From the cell containing the given text, extract its center point as (x, y) coordinate. 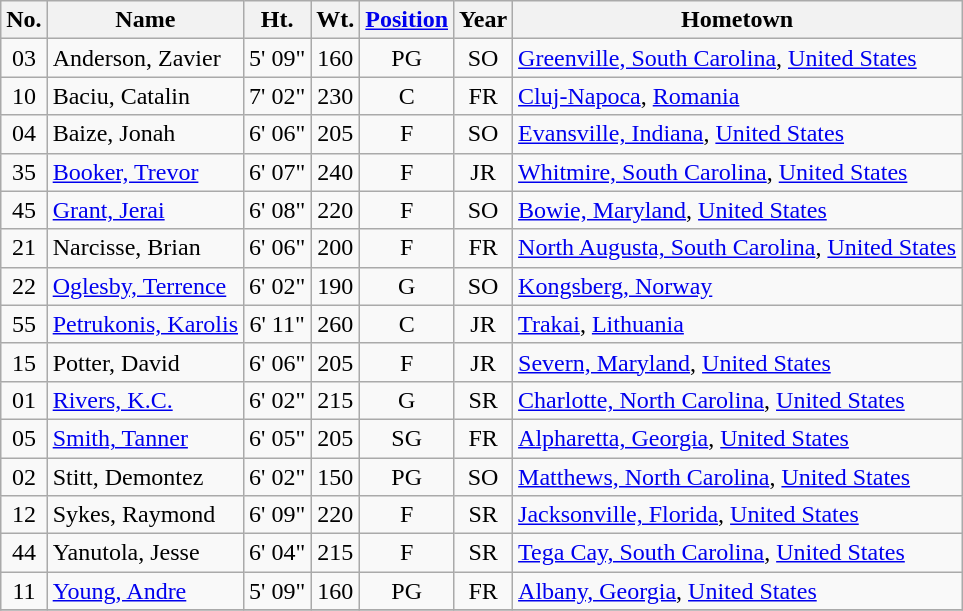
Matthews, North Carolina, United States (738, 477)
Stitt, Demontez (145, 477)
Kongsberg, Norway (738, 286)
7' 02" (278, 96)
Baize, Jonah (145, 134)
150 (336, 477)
Sykes, Raymond (145, 515)
Hometown (738, 20)
Narcisse, Brian (145, 248)
Smith, Tanner (145, 438)
SG (407, 438)
11 (24, 591)
22 (24, 286)
21 (24, 248)
Evansville, Indiana, United States (738, 134)
Oglesby, Terrence (145, 286)
Anderson, Zavier (145, 58)
240 (336, 172)
North Augusta, South Carolina, United States (738, 248)
190 (336, 286)
35 (24, 172)
6' 05" (278, 438)
01 (24, 400)
55 (24, 324)
02 (24, 477)
Tega Cay, South Carolina, United States (738, 553)
Greenville, South Carolina, United States (738, 58)
44 (24, 553)
6' 08" (278, 210)
Rivers, K.C. (145, 400)
Petrukonis, Karolis (145, 324)
Year (484, 20)
Baciu, Catalin (145, 96)
Charlotte, North Carolina, United States (738, 400)
Young, Andre (145, 591)
Trakai, Lithuania (738, 324)
6' 11" (278, 324)
Ht. (278, 20)
Name (145, 20)
6' 09" (278, 515)
Yanutola, Jesse (145, 553)
Wt. (336, 20)
Albany, Georgia, United States (738, 591)
03 (24, 58)
Grant, Jerai (145, 210)
Severn, Maryland, United States (738, 362)
Potter, David (145, 362)
Alpharetta, Georgia, United States (738, 438)
15 (24, 362)
45 (24, 210)
6' 07" (278, 172)
260 (336, 324)
Booker, Trevor (145, 172)
10 (24, 96)
Jacksonville, Florida, United States (738, 515)
12 (24, 515)
230 (336, 96)
Position (407, 20)
Bowie, Maryland, United States (738, 210)
Whitmire, South Carolina, United States (738, 172)
No. (24, 20)
200 (336, 248)
Cluj-Napoca, Romania (738, 96)
04 (24, 134)
05 (24, 438)
6' 04" (278, 553)
